Extract the (X, Y) coordinate from the center of the cell holding the provided text.  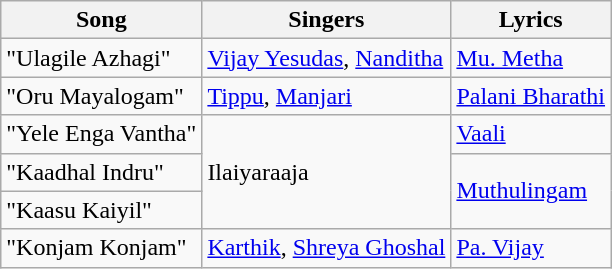
"Konjam Konjam" (102, 248)
"Ulagile Azhagi" (102, 58)
Mu. Metha (531, 58)
Tippu, Manjari (326, 96)
Palani Bharathi (531, 96)
Vijay Yesudas, Nanditha (326, 58)
Muthulingam (531, 191)
Lyrics (531, 20)
"Kaadhal Indru" (102, 172)
"Oru Mayalogam" (102, 96)
Ilaiyaraaja (326, 172)
Vaali (531, 134)
"Yele Enga Vantha" (102, 134)
"Kaasu Kaiyil" (102, 210)
Song (102, 20)
Pa. Vijay (531, 248)
Karthik, Shreya Ghoshal (326, 248)
Singers (326, 20)
